Determine the [X, Y] coordinate at the center of the cell enclosing the given text.  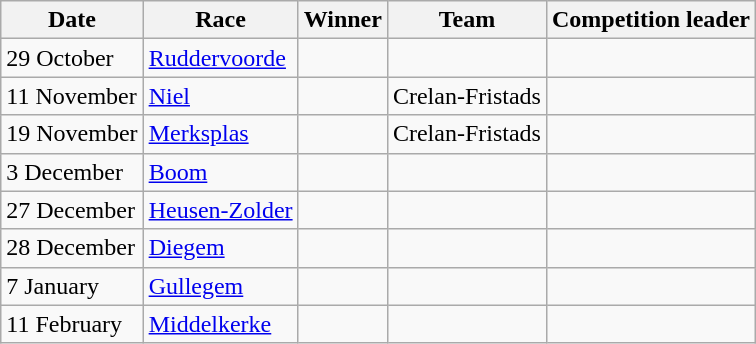
Competition leader [650, 20]
Boom [220, 172]
Date [72, 20]
Winner [342, 20]
11 February [72, 324]
Merksplas [220, 134]
19 November [72, 134]
3 December [72, 172]
Diegem [220, 248]
Team [466, 20]
11 November [72, 96]
7 January [72, 286]
27 December [72, 210]
Race [220, 20]
Ruddervoorde [220, 58]
28 December [72, 248]
Niel [220, 96]
Heusen-Zolder [220, 210]
29 October [72, 58]
Gullegem [220, 286]
Middelkerke [220, 324]
